For the text-containing cell, return its midpoint in (X, Y) coordinate format. 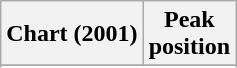
Peakposition (189, 34)
Chart (2001) (72, 34)
